Return (x, y) of the center of cell containing provided text 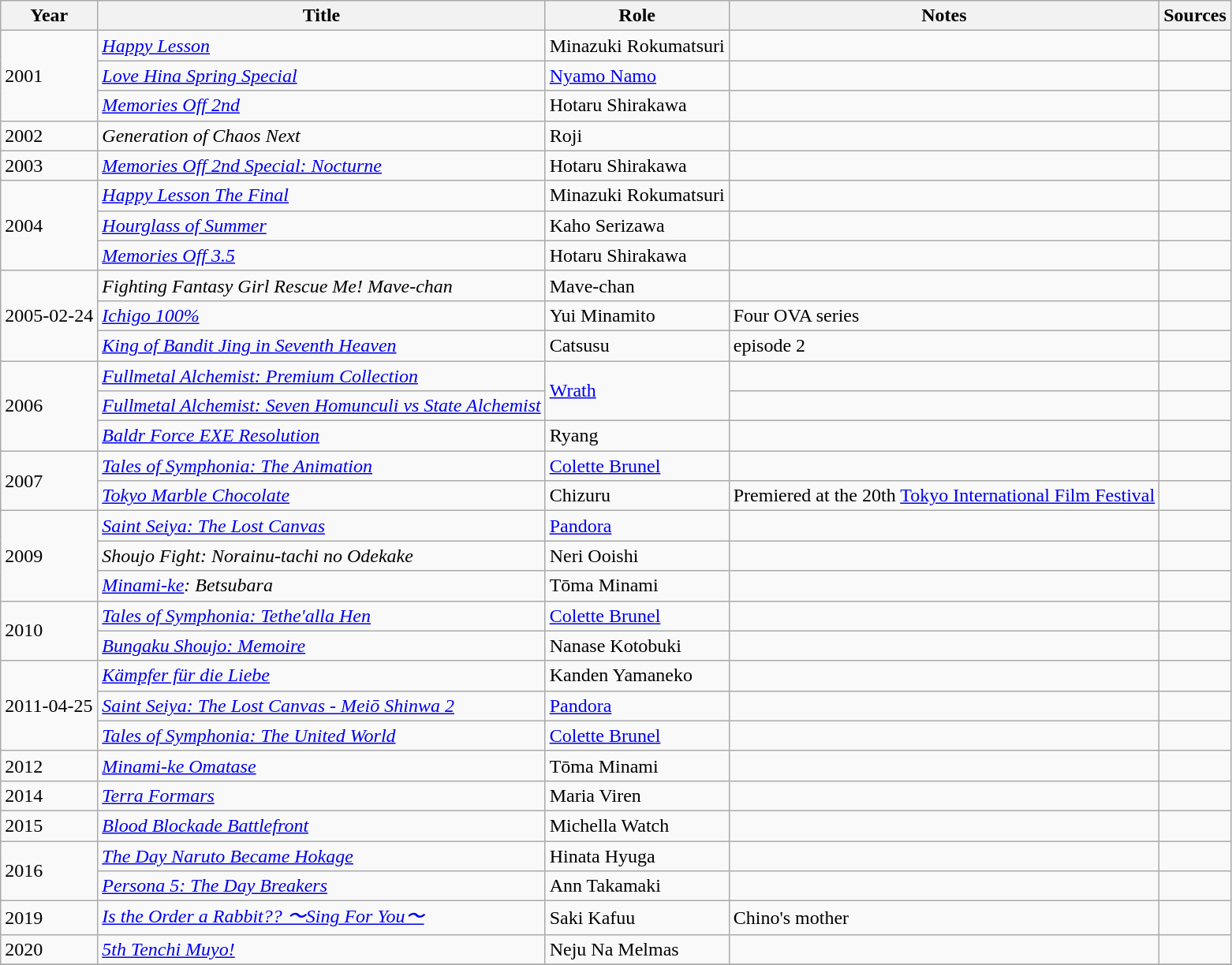
King of Bandit Jing in Seventh Heaven (322, 345)
2009 (49, 556)
Notes (944, 16)
Mave-chan (637, 285)
2003 (49, 166)
Ryang (637, 436)
Tales of Symphonia: The Animation (322, 466)
Shoujo Fight: Norainu-tachi no Odekake (322, 556)
2020 (49, 949)
2002 (49, 136)
Memories Off 2nd (322, 106)
Saint Seiya: The Lost Canvas (322, 526)
Ann Takamaki (637, 886)
Tales of Symphonia: Tethe'alla Hen (322, 616)
Michella Watch (637, 825)
Kanden Yamaneko (637, 676)
2006 (49, 406)
Bungaku Shoujo: Memoire (322, 646)
Kaho Serizawa (637, 225)
Baldr Force EXE Resolution (322, 436)
2014 (49, 795)
Fullmetal Alchemist: Premium Collection (322, 376)
Title (322, 16)
2016 (49, 870)
Yui Minamito (637, 315)
2004 (49, 225)
Sources (1196, 16)
2019 (49, 918)
Tales of Symphonia: The United World (322, 736)
Happy Lesson The Final (322, 196)
2010 (49, 631)
Hinata Hyuga (637, 855)
Wrath (637, 391)
Catsusu (637, 345)
Ichigo 100% (322, 315)
Nanase Kotobuki (637, 646)
Roji (637, 136)
Maria Viren (637, 795)
2012 (49, 766)
2011-04-25 (49, 706)
Persona 5: The Day Breakers (322, 886)
Neri Ooishi (637, 556)
Happy Lesson (322, 46)
Memories Off 2nd Special: Nocturne (322, 166)
Minami-ke: Betsubara (322, 586)
Terra Formars (322, 795)
2015 (49, 825)
2005-02-24 (49, 315)
Tokyo Marble Chocolate (322, 496)
Four OVA series (944, 315)
Neju Na Melmas (637, 949)
2007 (49, 481)
Role (637, 16)
episode 2 (944, 345)
Chizuru (637, 496)
Nyamo Namo (637, 76)
Premiered at the 20th Tokyo International Film Festival (944, 496)
Fullmetal Alchemist: Seven Homunculi vs State Alchemist (322, 406)
Love Hina Spring Special (322, 76)
Is the Order a Rabbit?? 〜Sing For You〜 (322, 918)
Year (49, 16)
Generation of Chaos Next (322, 136)
Chino's mother (944, 918)
Fighting Fantasy Girl Rescue Me! Mave-chan (322, 285)
Kämpfer für die Liebe (322, 676)
Memories Off 3.5 (322, 255)
The Day Naruto Became Hokage (322, 855)
Saki Kafuu (637, 918)
Hourglass of Summer (322, 225)
Minami-ke Omatase (322, 766)
Saint Seiya: The Lost Canvas - Meiō Shinwa 2 (322, 706)
2001 (49, 76)
Blood Blockade Battlefront (322, 825)
5th Tenchi Muyo! (322, 949)
